Output the (X, Y) coordinate of the center of the cell containing the given text.  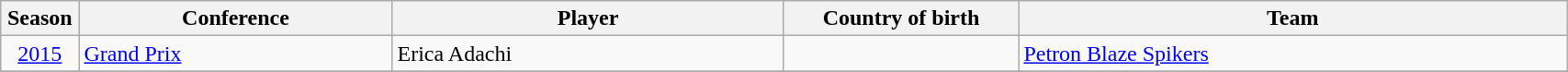
Country of birth (901, 18)
Team (1293, 18)
Petron Blaze Spikers (1293, 54)
Season (40, 18)
Erica Adachi (588, 54)
Conference (235, 18)
Player (588, 18)
Grand Prix (235, 54)
2015 (40, 54)
